For the text-containing cell, return its midpoint in (x, y) coordinate format. 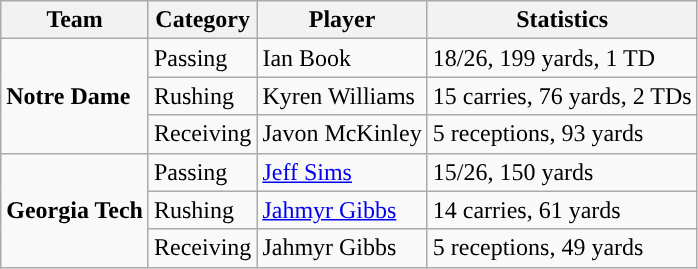
15 carries, 76 yards, 2 TDs (562, 96)
Ian Book (342, 58)
Notre Dame (75, 96)
14 carries, 61 yards (562, 210)
Statistics (562, 20)
Kyren Williams (342, 96)
Jeff Sims (342, 172)
Team (75, 20)
Category (202, 20)
Player (342, 20)
5 receptions, 49 yards (562, 248)
15/26, 150 yards (562, 172)
Javon McKinley (342, 134)
5 receptions, 93 yards (562, 134)
18/26, 199 yards, 1 TD (562, 58)
Georgia Tech (75, 210)
